From the cell containing the given text, extract its center point as (x, y) coordinate. 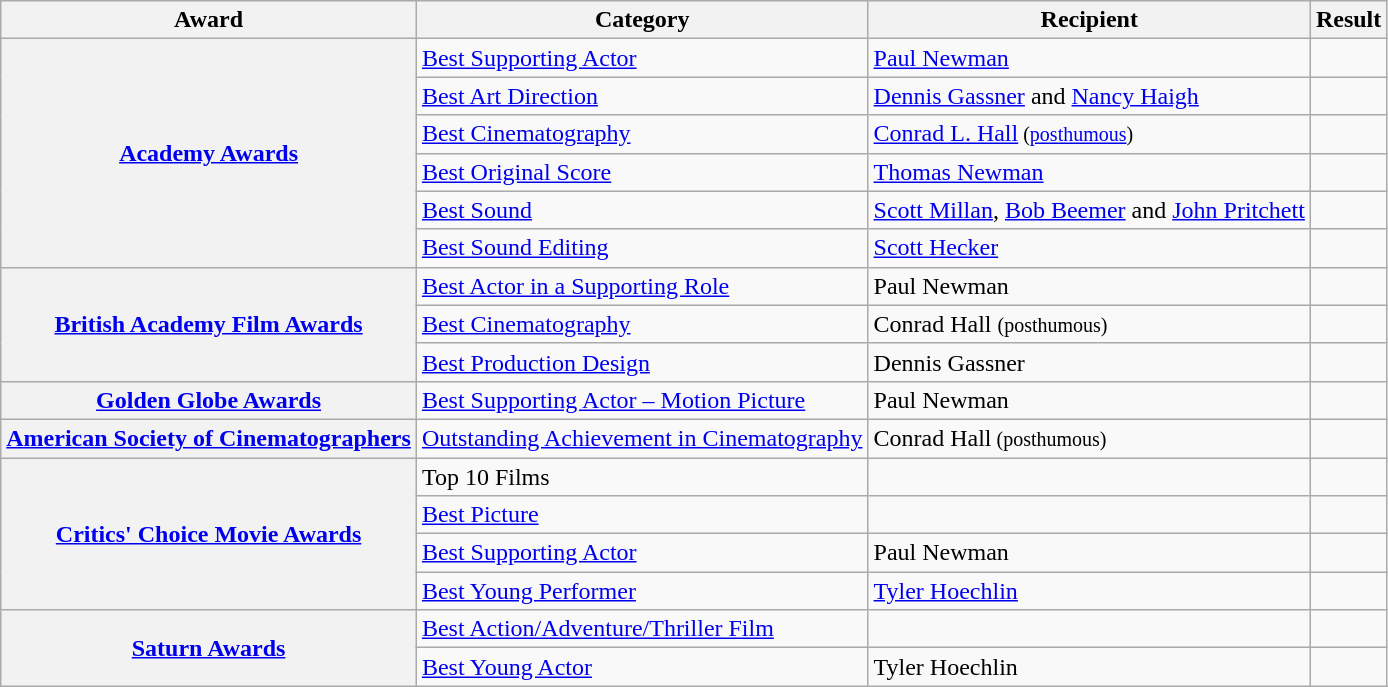
Best Production Design (642, 362)
Category (642, 20)
American Society of Cinematographers (209, 438)
Scott Millan, Bob Beemer and John Pritchett (1089, 210)
Top 10 Films (642, 477)
Best Young Actor (642, 667)
Saturn Awards (209, 648)
Best Sound Editing (642, 248)
Best Art Direction (642, 96)
Best Young Performer (642, 591)
Academy Awards (209, 153)
Best Action/Adventure/Thriller Film (642, 629)
Best Actor in a Supporting Role (642, 286)
Best Supporting Actor – Motion Picture (642, 400)
Outstanding Achievement in Cinematography (642, 438)
Best Original Score (642, 172)
Golden Globe Awards (209, 400)
Best Picture (642, 515)
Critics' Choice Movie Awards (209, 534)
Award (209, 20)
Dennis Gassner and Nancy Haigh (1089, 96)
Dennis Gassner (1089, 362)
Best Sound (642, 210)
Conrad L. Hall (posthumous) (1089, 134)
Result (1348, 20)
Recipient (1089, 20)
British Academy Film Awards (209, 324)
Scott Hecker (1089, 248)
Thomas Newman (1089, 172)
